Return [X, Y] of the center of cell containing provided text 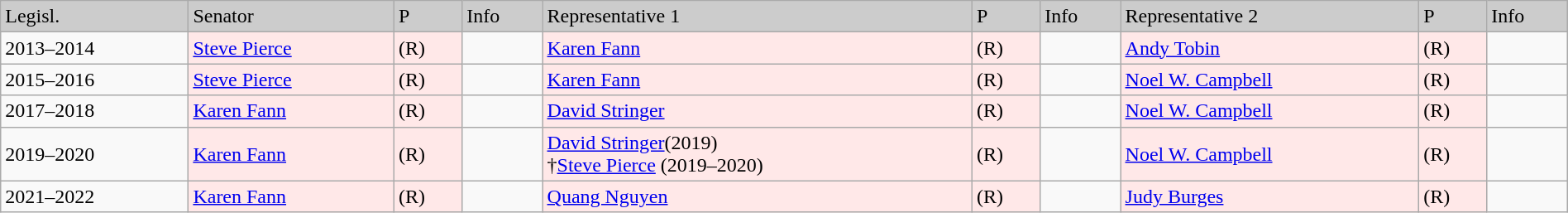
Representative 1 [758, 17]
Representative 2 [1270, 17]
David Stringer [758, 111]
Legisl. [94, 17]
David Stringer(2019) †Steve Pierce (2019–2020) [758, 154]
2013–2014 [94, 48]
Quang Nguyen [758, 196]
Judy Burges [1270, 196]
2021–2022 [94, 196]
Senator [291, 17]
2017–2018 [94, 111]
Andy Tobin [1270, 48]
2019–2020 [94, 154]
2015–2016 [94, 80]
